Return the [x, y] coordinate for the center point of the cell that contains the specified text.  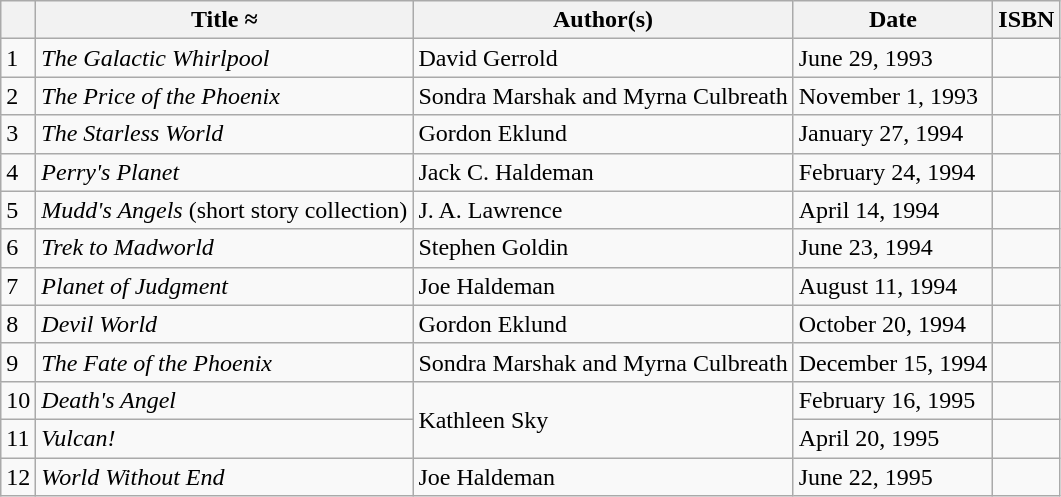
Perry's Planet [224, 172]
June 22, 1995 [893, 477]
Author(s) [603, 20]
June 29, 1993 [893, 58]
7 [18, 286]
10 [18, 400]
3 [18, 134]
Title ≈ [224, 20]
December 15, 1994 [893, 362]
ISBN [1026, 20]
Kathleen Sky [603, 419]
World Without End [224, 477]
11 [18, 438]
October 20, 1994 [893, 324]
12 [18, 477]
The Galactic Whirlpool [224, 58]
5 [18, 210]
Mudd's Angels (short story collection) [224, 210]
June 23, 1994 [893, 248]
Stephen Goldin [603, 248]
2 [18, 96]
Death's Angel [224, 400]
Planet of Judgment [224, 286]
J. A. Lawrence [603, 210]
The Price of the Phoenix [224, 96]
February 16, 1995 [893, 400]
Devil World [224, 324]
9 [18, 362]
Jack C. Haldeman [603, 172]
Vulcan! [224, 438]
The Fate of the Phoenix [224, 362]
8 [18, 324]
1 [18, 58]
Date [893, 20]
David Gerrold [603, 58]
Trek to Madworld [224, 248]
November 1, 1993 [893, 96]
6 [18, 248]
August 11, 1994 [893, 286]
April 14, 1994 [893, 210]
The Starless World [224, 134]
April 20, 1995 [893, 438]
February 24, 1994 [893, 172]
4 [18, 172]
January 27, 1994 [893, 134]
